Return (X, Y) of the center of cell containing provided text 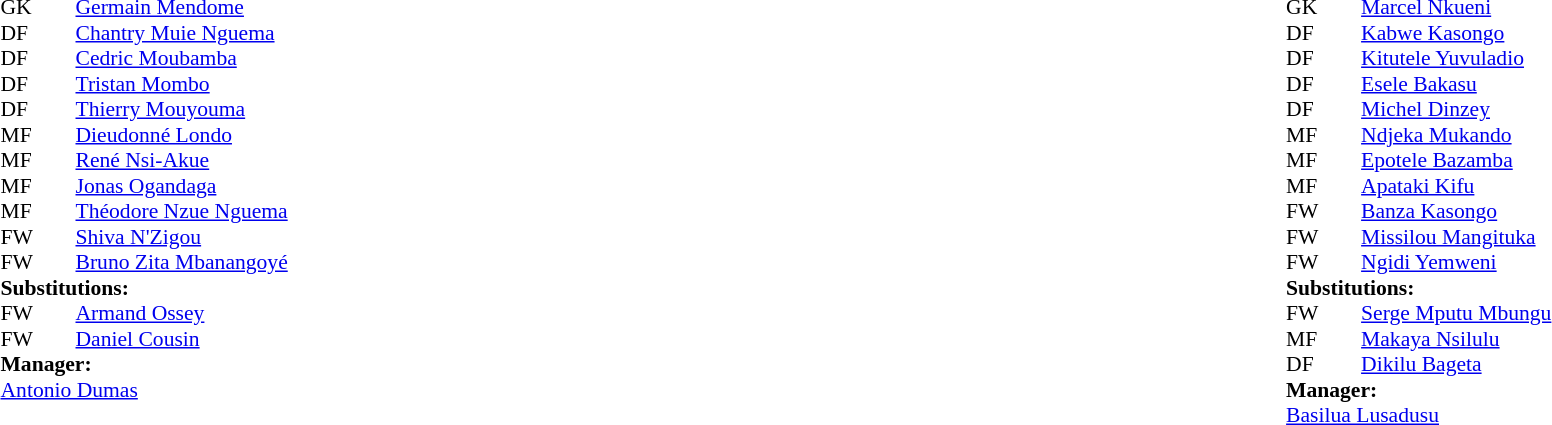
Armand Ossey (182, 313)
Esele Bakasu (1456, 84)
Shiva N'Zigou (182, 237)
Tristan Mombo (182, 84)
Théodore Nzue Nguema (182, 211)
Michel Dinzey (1456, 109)
Kitutele Yuvuladio (1456, 59)
Cedric Moubamba (182, 59)
Ngidi Yemweni (1456, 263)
Antonio Dumas (144, 390)
Banza Kasongo (1456, 211)
Chantry Muie Nguema (182, 33)
Serge Mputu Mbungu (1456, 313)
Ndjeka Mukando (1456, 135)
Missilou Mangituka (1456, 237)
Bruno Zita Mbanangoyé (182, 263)
Apataki Kifu (1456, 186)
Kabwe Kasongo (1456, 33)
Epotele Bazamba (1456, 161)
Dikilu Bageta (1456, 365)
Makaya Nsilulu (1456, 339)
Jonas Ogandaga (182, 186)
Dieudonné Londo (182, 135)
Thierry Mouyouma (182, 109)
Daniel Cousin (182, 339)
René Nsi-Akue (182, 161)
